Determine the (X, Y) coordinate at the center of the cell enclosing the given text.  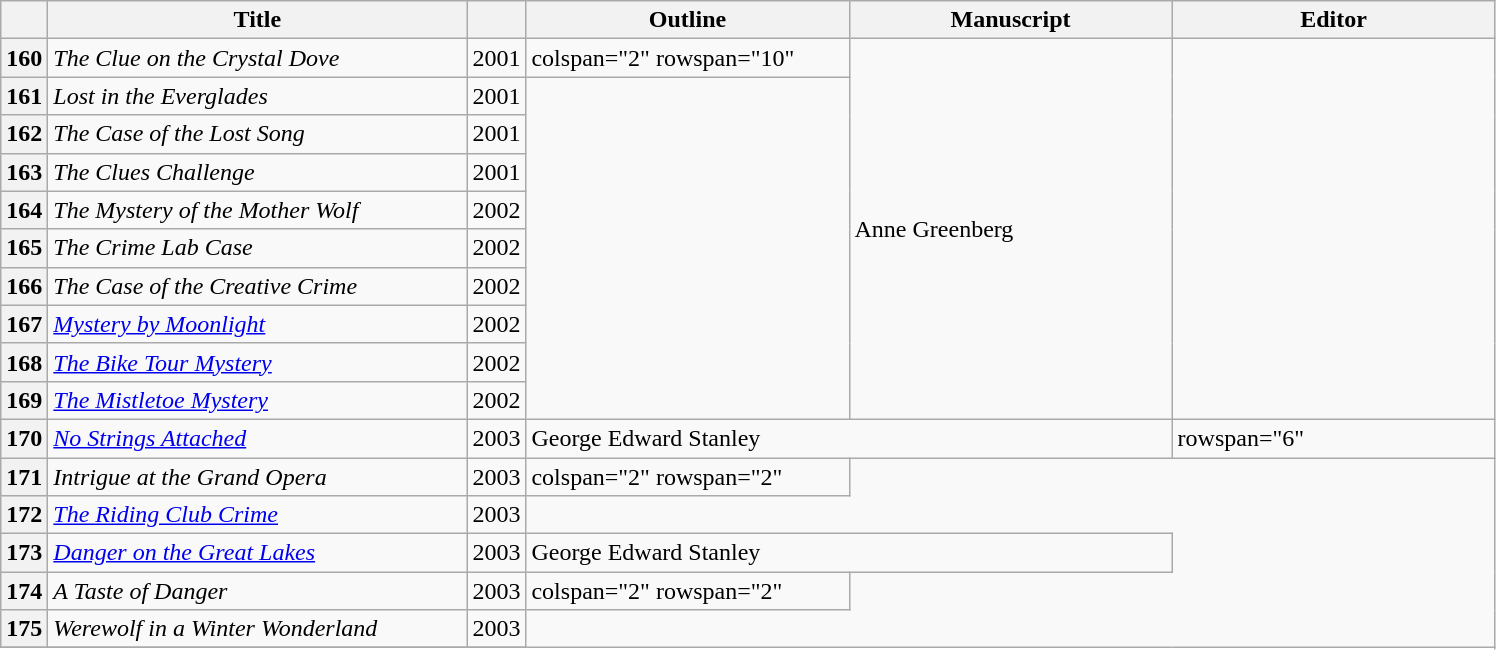
The Clues Challenge (258, 172)
167 (24, 324)
The Mystery of the Mother Wolf (258, 210)
170 (24, 438)
Mystery by Moonlight (258, 324)
The Clue on the Crystal Dove (258, 58)
Lost in the Everglades (258, 96)
Anne Greenberg (1010, 230)
The Case of the Lost Song (258, 134)
Manuscript (1010, 20)
175 (24, 629)
169 (24, 400)
165 (24, 248)
Editor (1334, 20)
The Bike Tour Mystery (258, 362)
168 (24, 362)
The Riding Club Crime (258, 515)
161 (24, 96)
Outline (688, 20)
164 (24, 210)
172 (24, 515)
The Crime Lab Case (258, 248)
160 (24, 58)
173 (24, 553)
No Strings Attached (258, 438)
166 (24, 286)
rowspan="6" (1334, 438)
Intrigue at the Grand Opera (258, 477)
Werewolf in a Winter Wonderland (258, 629)
Danger on the Great Lakes (258, 553)
The Mistletoe Mystery (258, 400)
Title (258, 20)
174 (24, 591)
171 (24, 477)
A Taste of Danger (258, 591)
The Case of the Creative Crime (258, 286)
colspan="2" rowspan="10" (688, 58)
163 (24, 172)
162 (24, 134)
